Extract the [X, Y] coordinate from the center of the cell holding the provided text.  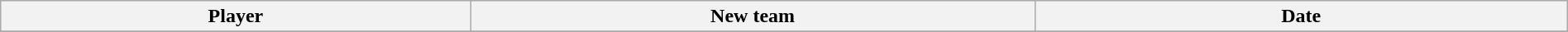
New team [753, 16]
Player [236, 16]
Date [1301, 16]
